Provide the [X, Y] coordinate of the cell's center where the given text is located.  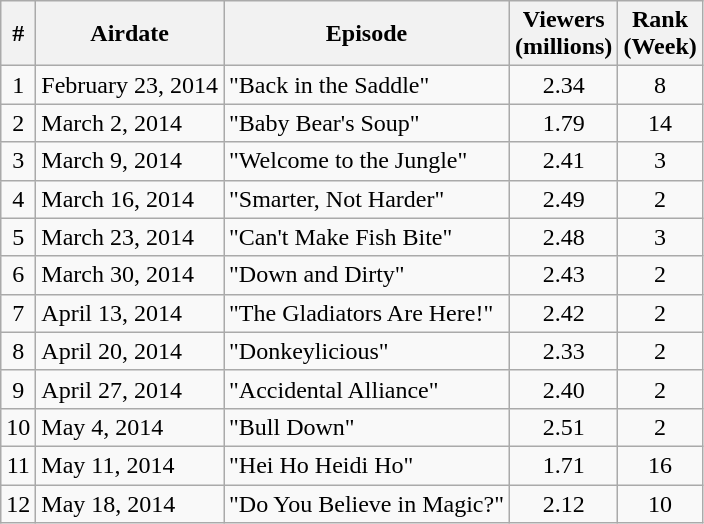
2.48 [563, 237]
2.42 [563, 313]
12 [18, 503]
7 [18, 313]
"Accidental Alliance" [367, 389]
"Bull Down" [367, 427]
2.34 [563, 85]
2.40 [563, 389]
"Back in the Saddle" [367, 85]
February 23, 2014 [130, 85]
6 [18, 275]
9 [18, 389]
# [18, 34]
"The Gladiators Are Here!" [367, 313]
"Baby Bear's Soup" [367, 123]
16 [660, 465]
May 4, 2014 [130, 427]
1.71 [563, 465]
May 18, 2014 [130, 503]
1.79 [563, 123]
Airdate [130, 34]
"Can't Make Fish Bite" [367, 237]
March 30, 2014 [130, 275]
2.51 [563, 427]
2.49 [563, 199]
March 2, 2014 [130, 123]
"Hei Ho Heidi Ho" [367, 465]
Episode [367, 34]
14 [660, 123]
"Do You Believe in Magic?" [367, 503]
April 20, 2014 [130, 351]
4 [18, 199]
April 13, 2014 [130, 313]
March 23, 2014 [130, 237]
5 [18, 237]
"Donkeylicious" [367, 351]
"Smarter, Not Harder" [367, 199]
11 [18, 465]
March 9, 2014 [130, 161]
May 11, 2014 [130, 465]
"Down and Dirty" [367, 275]
2.33 [563, 351]
"Welcome to the Jungle" [367, 161]
March 16, 2014 [130, 199]
2.12 [563, 503]
April 27, 2014 [130, 389]
2.41 [563, 161]
Rank(Week) [660, 34]
Viewers(millions) [563, 34]
1 [18, 85]
2.43 [563, 275]
